Detect which cell encompasses the target text, then output its (X, Y) center coordinate. 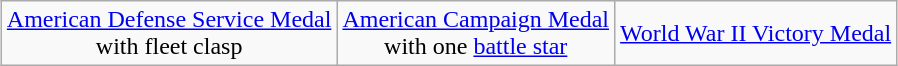
American Defense Service Medal with fleet clasp (169, 34)
American Campaign Medal with one battle star (476, 34)
World War II Victory Medal (756, 34)
